Return (x, y) of the center of cell containing provided text 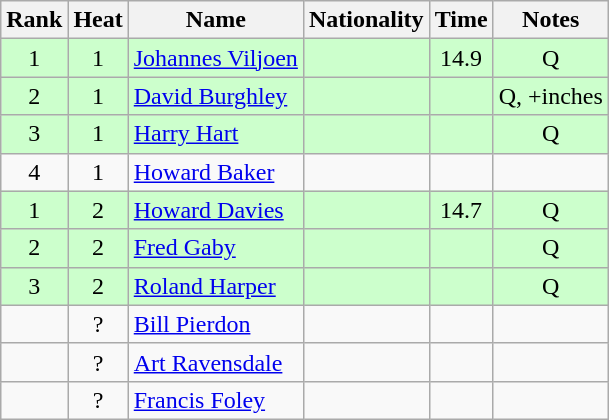
Francis Foley (216, 400)
Rank (34, 20)
14.9 (461, 58)
4 (34, 172)
Harry Hart (216, 134)
Howard Davies (216, 210)
Art Ravensdale (216, 362)
Notes (550, 20)
Fred Gaby (216, 248)
Name (216, 20)
Time (461, 20)
Heat (98, 20)
Nationality (366, 20)
Roland Harper (216, 286)
Johannes Viljoen (216, 58)
14.7 (461, 210)
Howard Baker (216, 172)
Q, +inches (550, 96)
David Burghley (216, 96)
Bill Pierdon (216, 324)
